Return the (X, Y) coordinate for the center point of the cell that contains the specified text.  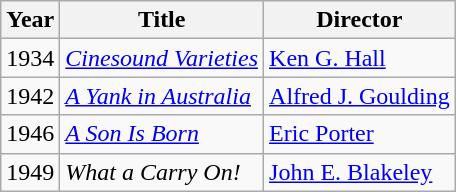
1946 (30, 134)
What a Carry On! (162, 172)
1942 (30, 96)
A Son Is Born (162, 134)
John E. Blakeley (360, 172)
Eric Porter (360, 134)
Title (162, 20)
Director (360, 20)
Alfred J. Goulding (360, 96)
A Yank in Australia (162, 96)
1949 (30, 172)
Year (30, 20)
1934 (30, 58)
Cinesound Varieties (162, 58)
Ken G. Hall (360, 58)
